Scan for the cell matching the given text and deliver its [x, y] coordinate at center. 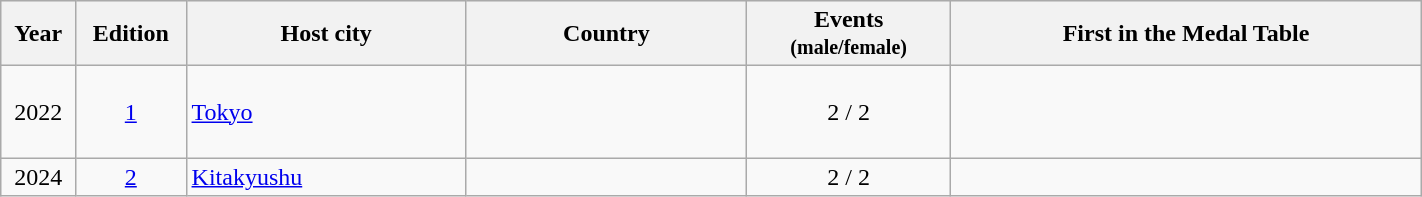
2024 [38, 177]
Country [606, 34]
Kitakyushu [326, 177]
2022 [38, 112]
Host city [326, 34]
First in the Medal Table [1186, 34]
Edition [131, 34]
Year [38, 34]
Events(male/female) [849, 34]
Tokyo [326, 112]
1 [131, 112]
2 [131, 177]
